For the text-containing cell, return its midpoint in (x, y) coordinate format. 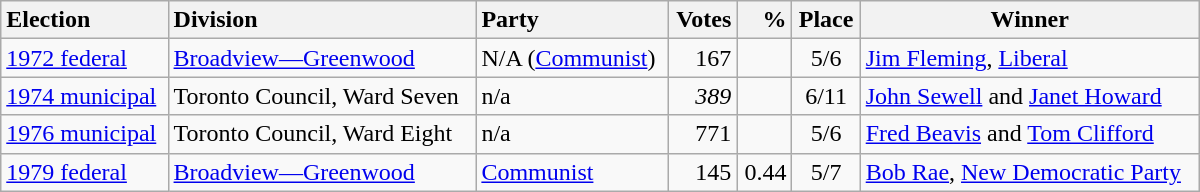
Place (826, 20)
167 (702, 58)
145 (702, 172)
Fred Beavis and Tom Clifford (1030, 134)
Election (84, 20)
771 (702, 134)
Jim Fleming, Liberal (1030, 58)
Communist (572, 172)
Winner (1030, 20)
N/A (Communist) (572, 58)
5/7 (826, 172)
6/11 (826, 96)
1979 federal (84, 172)
1972 federal (84, 58)
1974 municipal (84, 96)
Votes (702, 20)
Toronto Council, Ward Eight (322, 134)
Division (322, 20)
0.44 (764, 172)
Party (572, 20)
% (764, 20)
Bob Rae, New Democratic Party (1030, 172)
1976 municipal (84, 134)
389 (702, 96)
Toronto Council, Ward Seven (322, 96)
John Sewell and Janet Howard (1030, 96)
